Identify which cell holds the provided text, then report its (X, Y) central coordinate. 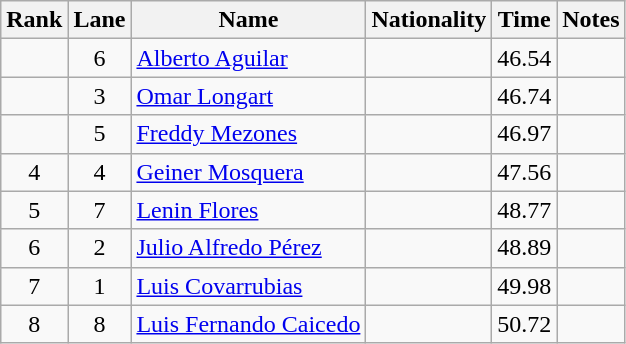
Notes (591, 20)
3 (100, 96)
Omar Longart (248, 96)
Time (524, 20)
48.77 (524, 210)
2 (100, 248)
46.97 (524, 134)
49.98 (524, 286)
Lenin Flores (248, 210)
Julio Alfredo Pérez (248, 248)
Luis Fernando Caicedo (248, 324)
Luis Covarrubias (248, 286)
50.72 (524, 324)
Alberto Aguilar (248, 58)
46.54 (524, 58)
Freddy Mezones (248, 134)
Nationality (429, 20)
1 (100, 286)
Rank (34, 20)
46.74 (524, 96)
48.89 (524, 248)
Geiner Mosquera (248, 172)
47.56 (524, 172)
Name (248, 20)
Lane (100, 20)
